Determine the (x, y) coordinate at the center of the cell enclosing the given text.  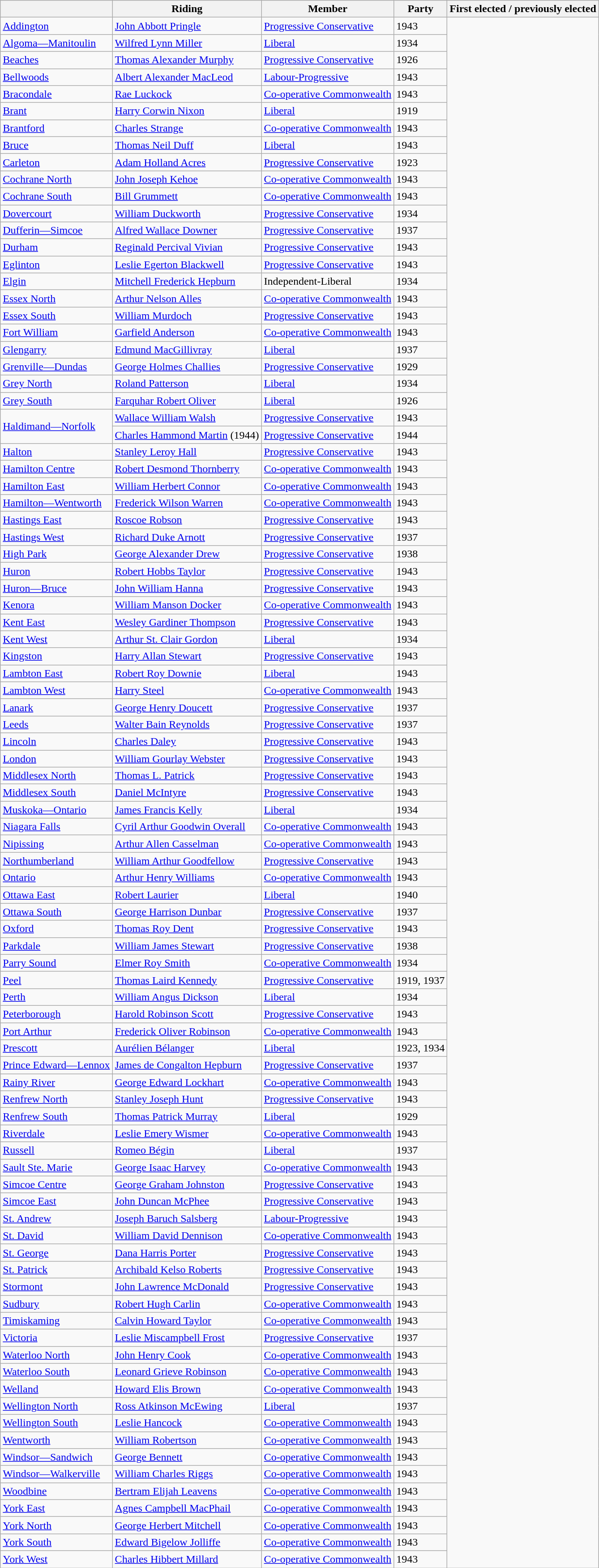
Wilfred Lynn Miller (187, 43)
Essex South (56, 316)
Agnes Campbell MacPhail (187, 1508)
Nipissing (56, 844)
Middlesex North (56, 776)
Sudbury (56, 1304)
Harry Steel (187, 690)
Richard Duke Arnott (187, 537)
Arthur Henry Williams (187, 878)
Thomas Patrick Murray (187, 1116)
Kent East (56, 622)
Rainy River (56, 1082)
Albert Alexander MacLeod (187, 77)
York South (56, 1542)
Northumberland (56, 861)
Lincoln (56, 741)
Muskoka—Ontario (56, 810)
1923, 1934 (421, 1048)
Robert Laurier (187, 895)
High Park (56, 554)
William Gourlay Webster (187, 759)
Harry Allan Stewart (187, 656)
Daniel McIntyre (187, 793)
Hamilton Centre (56, 469)
George Isaac Harvey (187, 1167)
William Angus Dickson (187, 997)
Glengarry (56, 350)
Bellwoods (56, 77)
Cochrane South (56, 196)
Grenville—Dundas (56, 367)
Fort William (56, 333)
1944 (421, 435)
Rae Luckock (187, 94)
Aurélien Bélanger (187, 1048)
Farquhar Robert Oliver (187, 401)
Kenora (56, 605)
Bill Grummett (187, 196)
Edward Bigelow Jolliffe (187, 1542)
Hastings East (56, 520)
Parry Sound (56, 963)
Ottawa East (56, 895)
First elected / previously elected (523, 9)
Reginald Percival Vivian (187, 248)
Grey North (56, 384)
Dovercourt (56, 214)
Waterloo South (56, 1372)
Charles Daley (187, 741)
Hastings West (56, 537)
William James Stewart (187, 946)
Robert Roy Downie (187, 673)
Halton (56, 452)
Edmund MacGillivray (187, 350)
George Herbert Mitchell (187, 1525)
Arthur Allen Casselman (187, 844)
St. Patrick (56, 1269)
Hamilton East (56, 486)
Leslie Egerton Blackwell (187, 265)
1919 (421, 111)
St. Andrew (56, 1218)
St. David (56, 1235)
Charles Strange (187, 128)
Huron—Bruce (56, 588)
Garfield Anderson (187, 333)
Wellington North (56, 1406)
Timiskaming (56, 1321)
John William Hanna (187, 588)
York West (56, 1559)
Thomas L. Patrick (187, 776)
Peel (56, 980)
Middlesex South (56, 793)
Thomas Laird Kennedy (187, 980)
Wentworth (56, 1440)
Calvin Howard Taylor (187, 1321)
John Lawrence McDonald (187, 1286)
Oxford (56, 929)
Durham (56, 248)
Charles Hammond Martin (1944) (187, 435)
Leslie Hancock (187, 1423)
George Graham Johnston (187, 1184)
Thomas Neil Duff (187, 145)
William Charles Riggs (187, 1474)
Ontario (56, 878)
Riverdale (56, 1133)
Renfrew North (56, 1099)
John Duncan McPhee (187, 1201)
1940 (421, 895)
Simcoe Centre (56, 1184)
Frederick Wilson Warren (187, 503)
George Edward Lockhart (187, 1082)
John Henry Cook (187, 1355)
Huron (56, 571)
1923 (421, 162)
Stormont (56, 1286)
Cyril Arthur Goodwin Overall (187, 827)
George Holmes Challies (187, 367)
Bertram Elijah Leavens (187, 1491)
Renfrew South (56, 1116)
Stanley Leroy Hall (187, 452)
Member (328, 9)
Beaches (56, 60)
William Duckworth (187, 214)
Alfred Wallace Downer (187, 231)
Victoria (56, 1338)
Niagara Falls (56, 827)
Lambton West (56, 690)
Bracondale (56, 94)
Parkdale (56, 946)
George Henry Doucett (187, 707)
Dufferin—Simcoe (56, 231)
Cochrane North (56, 179)
Dana Harris Porter (187, 1252)
Arthur Nelson Alles (187, 299)
Elmer Roy Smith (187, 963)
Harry Corwin Nixon (187, 111)
Kingston (56, 656)
Welland (56, 1389)
Russell (56, 1150)
Wallace William Walsh (187, 418)
William David Dennison (187, 1235)
York East (56, 1508)
Carleton (56, 162)
Howard Elis Brown (187, 1389)
St. George (56, 1252)
Wesley Gardiner Thompson (187, 622)
William Herbert Connor (187, 486)
Bruce (56, 145)
Waterloo North (56, 1355)
Robert Hugh Carlin (187, 1304)
Roscoe Robson (187, 520)
Hamilton—Wentworth (56, 503)
George Harrison Dunbar (187, 912)
Grey South (56, 401)
George Bennett (187, 1457)
Windsor—Walkerville (56, 1474)
London (56, 759)
Haldimand—Norfolk (56, 426)
Harold Robinson Scott (187, 1014)
Port Arthur (56, 1031)
Independent-Liberal (328, 282)
Leonard Grieve Robinson (187, 1372)
Perth (56, 997)
Riding (187, 9)
Frederick Oliver Robinson (187, 1031)
Archibald Kelso Roberts (187, 1269)
Stanley Joseph Hunt (187, 1099)
John Joseph Kehoe (187, 179)
Thomas Roy Dent (187, 929)
Addington (56, 26)
William Arthur Goodfellow (187, 861)
Prescott (56, 1048)
Roland Patterson (187, 384)
Algoma—Manitoulin (56, 43)
Prince Edward—Lennox (56, 1065)
Thomas Alexander Murphy (187, 60)
Walter Bain Reynolds (187, 724)
Ross Atkinson McEwing (187, 1406)
Ottawa South (56, 912)
Essex North (56, 299)
Charles Hibbert Millard (187, 1559)
Lambton East (56, 673)
Wellington South (56, 1423)
Brant (56, 111)
William Robertson (187, 1440)
Robert Desmond Thornberry (187, 469)
George Alexander Drew (187, 554)
William Murdoch (187, 316)
Arthur St. Clair Gordon (187, 639)
Romeo Bégin (187, 1150)
Simcoe East (56, 1201)
Woodbine (56, 1491)
Leslie Emery Wismer (187, 1133)
Peterborough (56, 1014)
1919, 1937 (421, 980)
Robert Hobbs Taylor (187, 571)
York North (56, 1525)
James de Congalton Hepburn (187, 1065)
Windsor—Sandwich (56, 1457)
Leslie Miscampbell Frost (187, 1338)
Party (421, 9)
William Manson Docker (187, 605)
Eglinton (56, 265)
Adam Holland Acres (187, 162)
Joseph Baruch Salsberg (187, 1218)
Kent West (56, 639)
Sault Ste. Marie (56, 1167)
James Francis Kelly (187, 810)
Mitchell Frederick Hepburn (187, 282)
Brantford (56, 128)
Leeds (56, 724)
Elgin (56, 282)
John Abbott Pringle (187, 26)
Lanark (56, 707)
